Provide the (X, Y) coordinate of the cell's center where the given text is located.  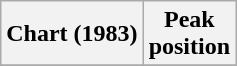
Chart (1983) (72, 34)
Peakposition (189, 34)
